Search for the cell housing the specified text and yield its [x, y] center coordinate. 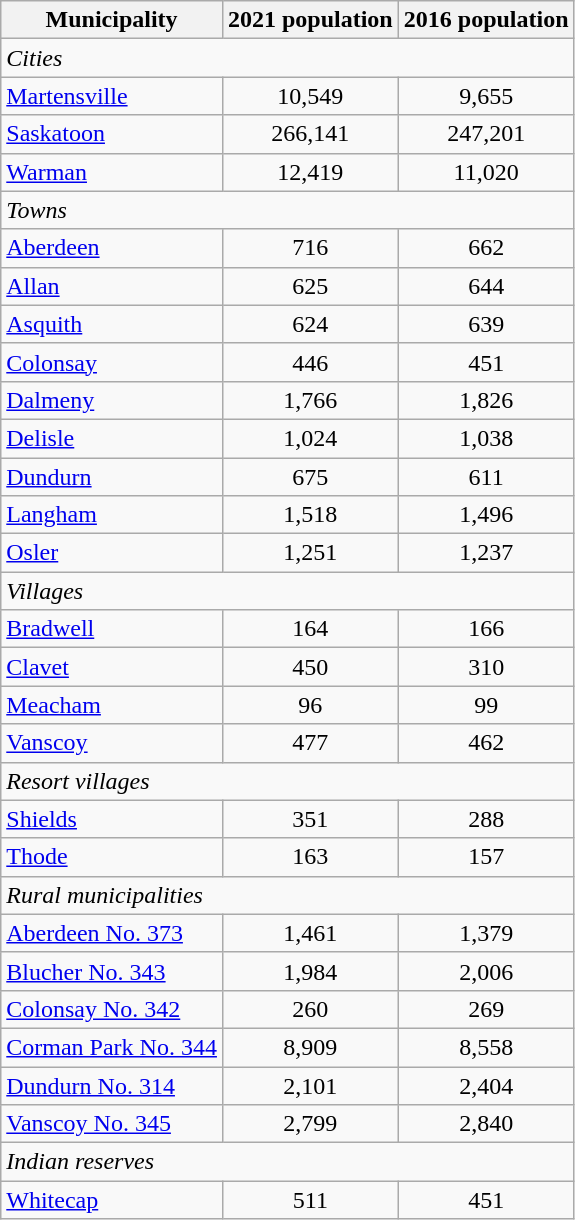
Rural municipalities [288, 895]
716 [310, 248]
1,461 [310, 933]
Blucher No. 343 [112, 971]
675 [310, 477]
1,038 [486, 438]
Osler [112, 553]
247,201 [486, 134]
1,237 [486, 553]
266,141 [310, 134]
2,799 [310, 1124]
Clavet [112, 667]
Delisle [112, 438]
Dundurn No. 314 [112, 1085]
Allan [112, 286]
8,909 [310, 1047]
Dundurn [112, 477]
Dalmeny [112, 400]
Municipality [112, 20]
8,558 [486, 1047]
2,840 [486, 1124]
163 [310, 857]
1,826 [486, 400]
1,496 [486, 515]
Aberdeen [112, 248]
Vanscoy [112, 743]
Resort villages [288, 781]
450 [310, 667]
96 [310, 705]
9,655 [486, 96]
Colonsay No. 342 [112, 1009]
462 [486, 743]
Martensville [112, 96]
639 [486, 324]
Asquith [112, 324]
1,024 [310, 438]
Cities [288, 58]
446 [310, 362]
624 [310, 324]
511 [310, 1200]
157 [486, 857]
1,984 [310, 971]
625 [310, 286]
1,766 [310, 400]
2,006 [486, 971]
Indian reserves [288, 1162]
Shields [112, 819]
Vanscoy No. 345 [112, 1124]
Towns [288, 210]
11,020 [486, 172]
2021 population [310, 20]
Whitecap [112, 1200]
Langham [112, 515]
2,404 [486, 1085]
1,379 [486, 933]
Thode [112, 857]
Meacham [112, 705]
477 [310, 743]
269 [486, 1009]
2,101 [310, 1085]
Villages [288, 591]
Corman Park No. 344 [112, 1047]
611 [486, 477]
260 [310, 1009]
351 [310, 819]
12,419 [310, 172]
Warman [112, 172]
662 [486, 248]
Bradwell [112, 629]
1,518 [310, 515]
164 [310, 629]
10,549 [310, 96]
1,251 [310, 553]
644 [486, 286]
288 [486, 819]
Colonsay [112, 362]
310 [486, 667]
99 [486, 705]
Aberdeen No. 373 [112, 933]
2016 population [486, 20]
166 [486, 629]
Saskatoon [112, 134]
